Return the (X, Y) coordinate for the center point of the cell that contains the specified text.  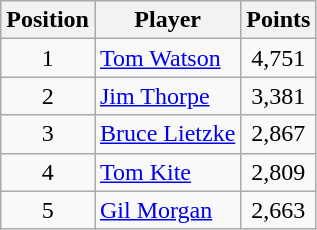
3 (48, 134)
Player (167, 20)
5 (48, 210)
2,809 (278, 172)
2,867 (278, 134)
Position (48, 20)
2,663 (278, 210)
Tom Watson (167, 58)
Tom Kite (167, 172)
Jim Thorpe (167, 96)
1 (48, 58)
Gil Morgan (167, 210)
Bruce Lietzke (167, 134)
4,751 (278, 58)
4 (48, 172)
3,381 (278, 96)
2 (48, 96)
Points (278, 20)
